Extract the (x, y) coordinate from the center of the cell holding the provided text.  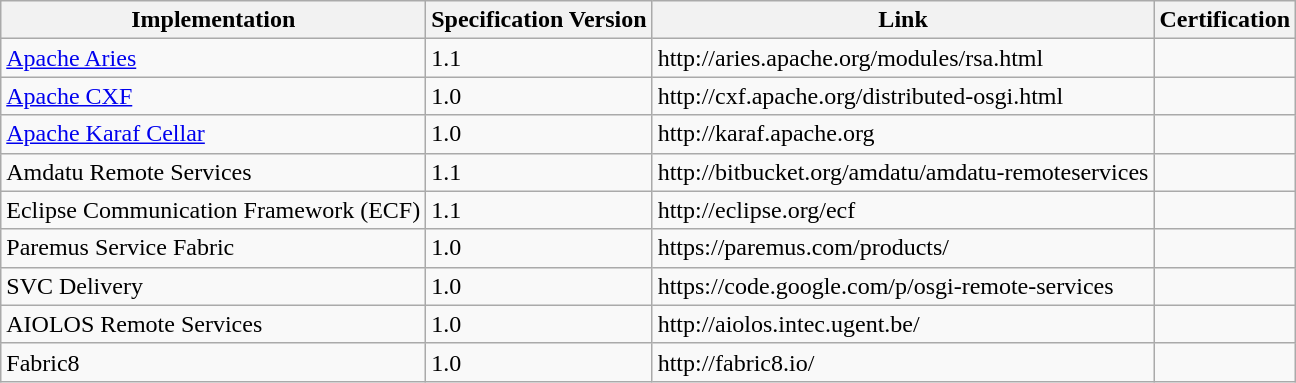
http://aiolos.intec.ugent.be/ (903, 324)
Apache Karaf Cellar (214, 134)
Implementation (214, 20)
Apache CXF (214, 96)
Apache Aries (214, 58)
http://eclipse.org/ecf (903, 210)
http://aries.apache.org/modules/rsa.html (903, 58)
http://karaf.apache.org (903, 134)
https://code.google.com/p/osgi-remote-services (903, 286)
http://cxf.apache.org/distributed-osgi.html (903, 96)
http://bitbucket.org/amdatu/amdatu-remoteservices (903, 172)
Amdatu Remote Services (214, 172)
Fabric8 (214, 362)
Eclipse Communication Framework (ECF) (214, 210)
SVC Delivery (214, 286)
http://fabric8.io/ (903, 362)
AIOLOS Remote Services (214, 324)
Specification Version (539, 20)
Link (903, 20)
https://paremus.com/products/ (903, 248)
Paremus Service Fabric (214, 248)
Certification (1225, 20)
